From the cell containing the given text, extract its center point as [X, Y] coordinate. 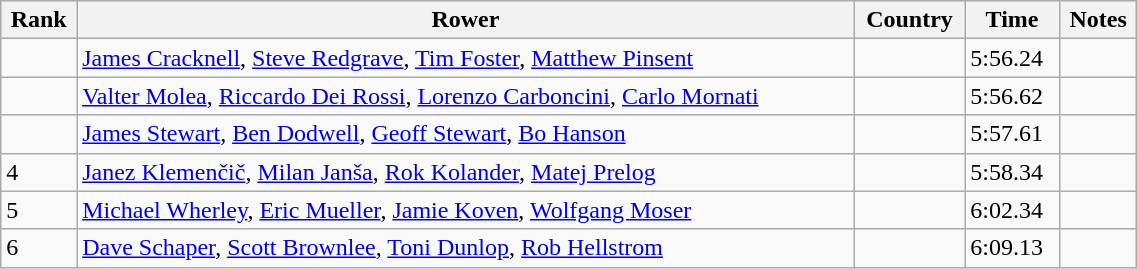
James Stewart, Ben Dodwell, Geoff Stewart, Bo Hanson [466, 134]
Time [1012, 20]
Michael Wherley, Eric Mueller, Jamie Koven, Wolfgang Moser [466, 210]
Country [910, 20]
6:02.34 [1012, 210]
5:56.24 [1012, 58]
5:58.34 [1012, 172]
James Cracknell, Steve Redgrave, Tim Foster, Matthew Pinsent [466, 58]
Notes [1098, 20]
Rower [466, 20]
Dave Schaper, Scott Brownlee, Toni Dunlop, Rob Hellstrom [466, 248]
Rank [39, 20]
Janez Klemenčič, Milan Janša, Rok Kolander, Matej Prelog [466, 172]
4 [39, 172]
5 [39, 210]
6 [39, 248]
5:57.61 [1012, 134]
5:56.62 [1012, 96]
Valter Molea, Riccardo Dei Rossi, Lorenzo Carboncini, Carlo Mornati [466, 96]
6:09.13 [1012, 248]
